Identify which cell holds the provided text, then report its (x, y) central coordinate. 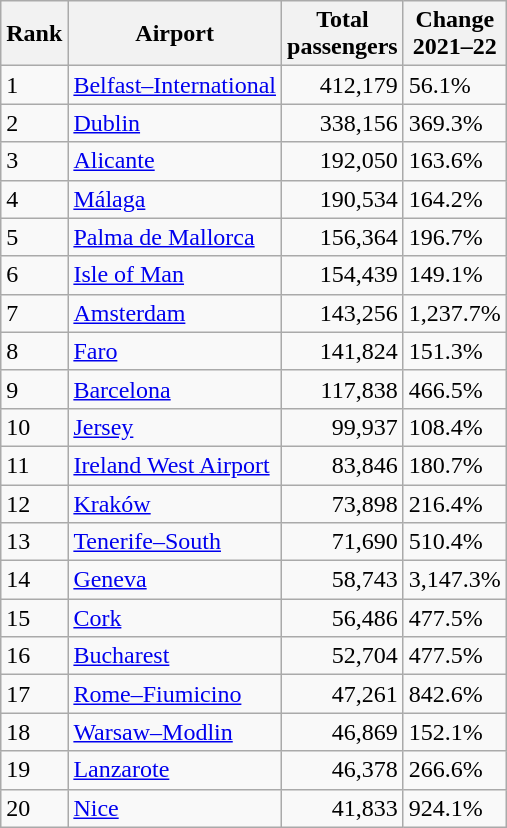
108.4% (454, 427)
466.5% (454, 389)
Airport (175, 34)
Bucharest (175, 656)
192,050 (343, 161)
180.7% (454, 465)
924.1% (454, 808)
18 (34, 732)
152.1% (454, 732)
73,898 (343, 503)
Tenerife–South (175, 542)
190,534 (343, 199)
56.1% (454, 85)
149.1% (454, 275)
Barcelona (175, 389)
10 (34, 427)
Rank (34, 34)
8 (34, 351)
117,838 (343, 389)
12 (34, 503)
52,704 (343, 656)
71,690 (343, 542)
216.4% (454, 503)
Geneva (175, 580)
Kraków (175, 503)
58,743 (343, 580)
412,179 (343, 85)
15 (34, 618)
16 (34, 656)
6 (34, 275)
154,439 (343, 275)
13 (34, 542)
338,156 (343, 123)
196.7% (454, 237)
20 (34, 808)
Lanzarote (175, 770)
17 (34, 694)
5 (34, 237)
163.6% (454, 161)
Ireland West Airport (175, 465)
Change2021–22 (454, 34)
Alicante (175, 161)
Isle of Man (175, 275)
151.3% (454, 351)
Rome–Fiumicino (175, 694)
510.4% (454, 542)
3,147.3% (454, 580)
Nice (175, 808)
Total passengers (343, 34)
46,378 (343, 770)
156,364 (343, 237)
56,486 (343, 618)
Faro (175, 351)
369.3% (454, 123)
Warsaw–Modlin (175, 732)
41,833 (343, 808)
9 (34, 389)
3 (34, 161)
143,256 (343, 313)
Dublin (175, 123)
19 (34, 770)
1 (34, 85)
Málaga (175, 199)
47,261 (343, 694)
141,824 (343, 351)
266.6% (454, 770)
164.2% (454, 199)
7 (34, 313)
83,846 (343, 465)
4 (34, 199)
Cork (175, 618)
11 (34, 465)
46,869 (343, 732)
842.6% (454, 694)
1,237.7% (454, 313)
99,937 (343, 427)
2 (34, 123)
Palma de Mallorca (175, 237)
Amsterdam (175, 313)
Belfast–International (175, 85)
Jersey (175, 427)
14 (34, 580)
